Capture the cell that displays the provided text and extract its (X, Y) central coordinate. 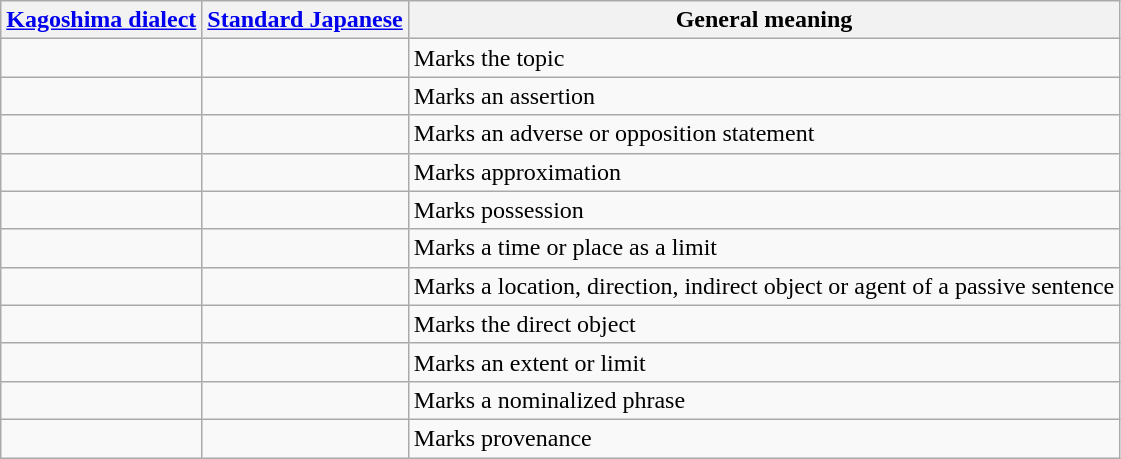
Marks a nominalized phrase (764, 400)
Standard Japanese (305, 20)
Marks an assertion (764, 96)
Kagoshima dialect (102, 20)
Marks a location, direction, indirect object or agent of a passive sentence (764, 286)
Marks provenance (764, 438)
Marks the topic (764, 58)
Marks an adverse or opposition statement (764, 134)
General meaning (764, 20)
Marks the direct object (764, 324)
Marks approximation (764, 172)
Marks possession (764, 210)
Marks a time or place as a limit (764, 248)
Marks an extent or limit (764, 362)
